Return [x, y] of the center of cell containing provided text 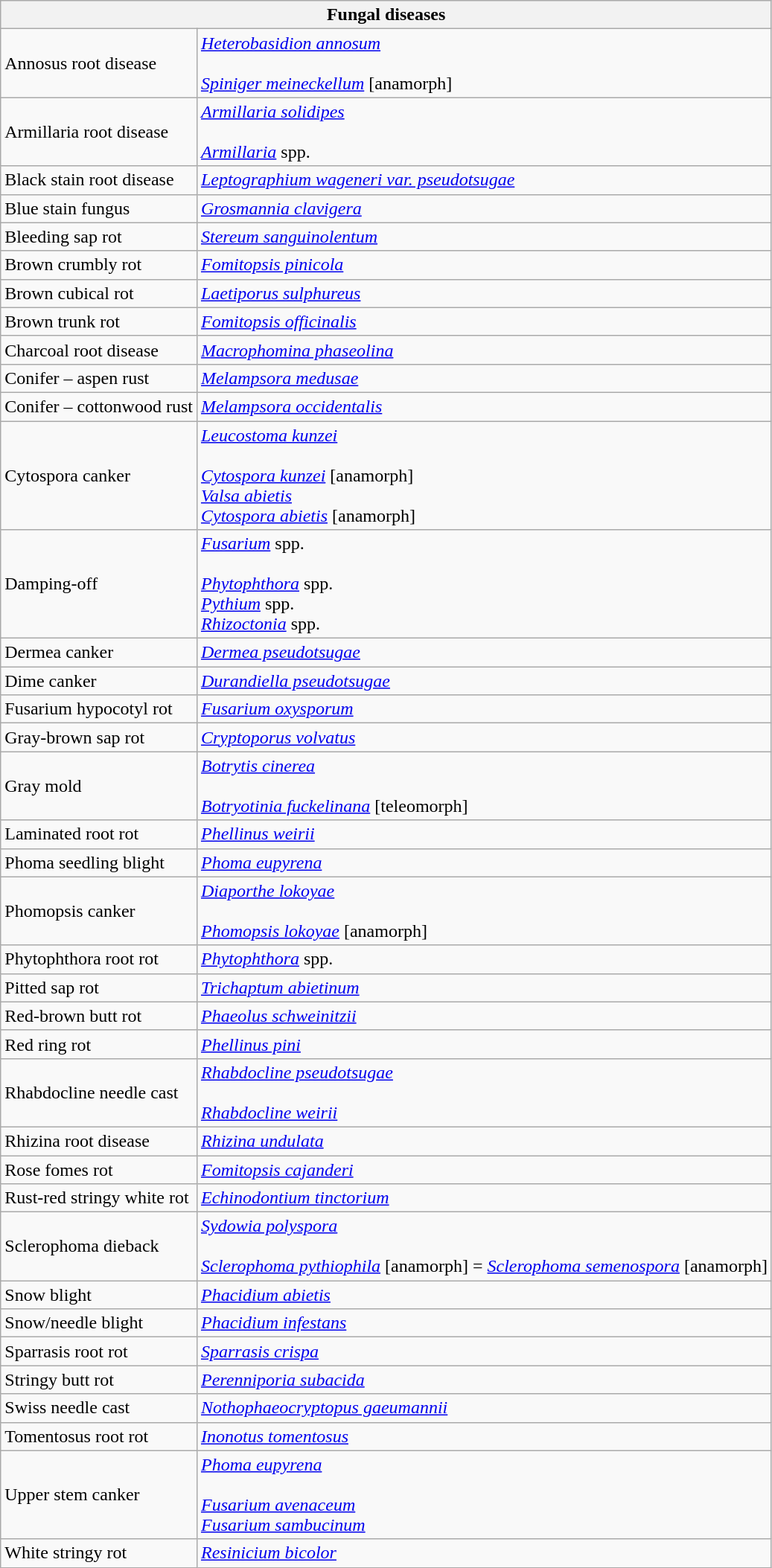
Perenniporia subacida [484, 1380]
Cytospora canker [99, 476]
Fusarium hypocotyl rot [99, 709]
Rhabdocline pseudotsugaeRhabdocline weirii [484, 1092]
Gray-brown sap rot [99, 737]
Rust-red stringy white rot [99, 1198]
Melampsora medusae [484, 378]
Snow/needle blight [99, 1323]
Leucostoma kunzeiCytospora kunzei [anamorph] Valsa abietis Cytospora abietis [anamorph] [484, 476]
Armillaria solidipesArmillaria spp. [484, 132]
Echinodontium tinctorium [484, 1198]
Laetiporus sulphureus [484, 293]
Swiss needle cast [99, 1408]
Red-brown butt rot [99, 1016]
Dermea canker [99, 653]
Phaeolus schweinitzii [484, 1016]
Fomitopsis officinalis [484, 321]
Trichaptum abietinum [484, 988]
Durandiella pseudotsugae [484, 681]
Gray mold [99, 786]
Brown trunk rot [99, 321]
Phoma eupyrenaFusarium avenaceum Fusarium sambucinum [484, 1494]
Charcoal root disease [99, 350]
Phacidium infestans [484, 1323]
Grosmannia clavigera [484, 208]
Red ring rot [99, 1044]
Brown cubical rot [99, 293]
Laminated root rot [99, 834]
Tomentosus root rot [99, 1436]
Resinicium bicolor [484, 1553]
Snow blight [99, 1295]
Phellinus pini [484, 1044]
Sparrasis crispa [484, 1351]
Fusarium spp. Phytophthora spp. Pythium spp. Rhizoctonia spp. [484, 584]
White stringy rot [99, 1553]
Annosus root disease [99, 63]
Leptographium wageneri var. pseudotsugae [484, 180]
Sydowia polysporaSclerophoma pythiophila [anamorph] = Sclerophoma semenospora [anamorph] [484, 1247]
Brown crumbly rot [99, 265]
Inonotus tomentosus [484, 1436]
Phoma eupyrena [484, 863]
Macrophomina phaseolina [484, 350]
Fusarium oxysporum [484, 709]
Fomitopsis cajanderi [484, 1169]
Sparrasis root rot [99, 1351]
Black stain root disease [99, 180]
Pitted sap rot [99, 988]
Blue stain fungus [99, 208]
Heterobasidion annosumSpiniger meineckellum [anamorph] [484, 63]
Phellinus weirii [484, 834]
Rhizina undulata [484, 1141]
Diaporthe lokoyaePhomopsis lokoyae [anamorph] [484, 911]
Phytophthora spp. [484, 959]
Damping-off [99, 584]
Armillaria root disease [99, 132]
Upper stem canker [99, 1494]
Nothophaeocryptopus gaeumannii [484, 1408]
Botrytis cinereaBotryotinia fuckelinana [teleomorph] [484, 786]
Conifer – cottonwood rust [99, 406]
Melampsora occidentalis [484, 406]
Fomitopsis pinicola [484, 265]
Bleeding sap rot [99, 237]
Fungal diseases [386, 15]
Phomopsis canker [99, 911]
Cryptoporus volvatus [484, 737]
Phoma seedling blight [99, 863]
Phytophthora root rot [99, 959]
Dime canker [99, 681]
Dermea pseudotsugae [484, 653]
Sclerophoma dieback [99, 1247]
Stereum sanguinolentum [484, 237]
Stringy butt rot [99, 1380]
Phacidium abietis [484, 1295]
Conifer – aspen rust [99, 378]
Rhizina root disease [99, 1141]
Rhabdocline needle cast [99, 1092]
Rose fomes rot [99, 1169]
